Locate the cell with the specified text and output its (X, Y) center coordinate. 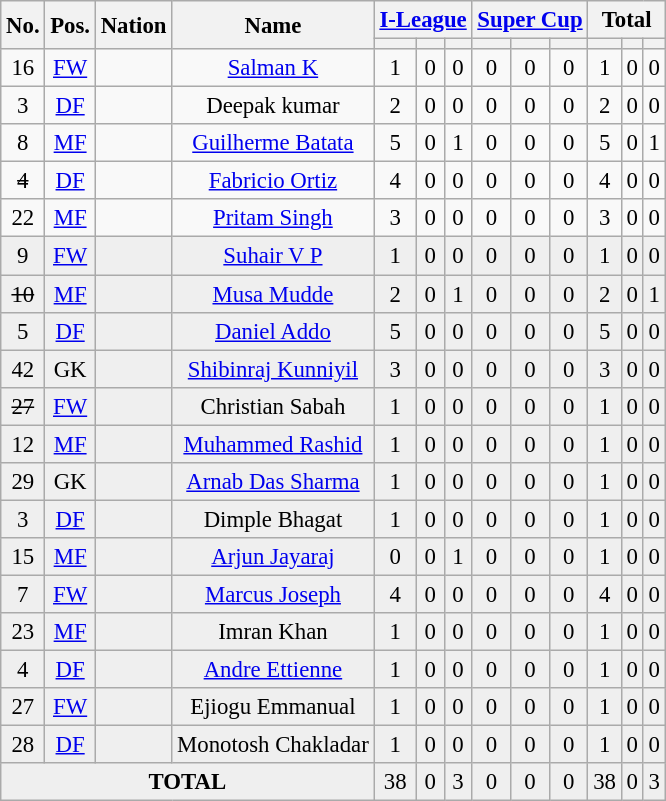
Andre Ettienne (273, 670)
Muhammed Rashid (273, 444)
Christian Sabah (273, 406)
No. (23, 25)
Nation (133, 25)
Imran Khan (273, 632)
Suhair V P (273, 256)
Fabricio Ortiz (273, 181)
8 (23, 143)
Pos. (70, 25)
29 (23, 482)
Musa Mudde (273, 294)
I-League (423, 20)
Arnab Das Sharma (273, 482)
Guilherme Batata (273, 143)
Arjun Jayaraj (273, 557)
Total (626, 20)
42 (23, 369)
12 (23, 444)
22 (23, 219)
10 (23, 294)
Salman K (273, 68)
Monotosh Chakladar (273, 745)
Pritam Singh (273, 219)
Shibinraj Kunniyil (273, 369)
TOTAL (188, 782)
28 (23, 745)
15 (23, 557)
Marcus Joseph (273, 594)
Dimple Bhagat (273, 519)
9 (23, 256)
7 (23, 594)
23 (23, 632)
Deepak kumar (273, 106)
Name (273, 25)
Ejiogu Emmanual (273, 707)
16 (23, 68)
Daniel Addo (273, 331)
Super Cup (530, 20)
